Return the [x, y] coordinate for the center point of the cell that contains the specified text.  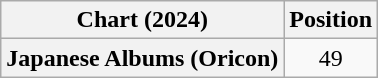
Chart (2024) [142, 20]
Japanese Albums (Oricon) [142, 58]
49 [331, 58]
Position [331, 20]
